Return the (X, Y) coordinate for the center point of the cell that contains the specified text.  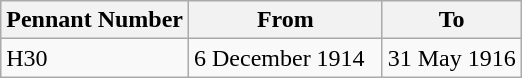
To (452, 20)
Pennant Number (95, 20)
From (285, 20)
31 May 1916 (452, 58)
H30 (95, 58)
6 December 1914 (285, 58)
